Capture the cell that displays the provided text and extract its [x, y] central coordinate. 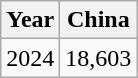
China [98, 20]
18,603 [98, 58]
2024 [30, 58]
Year [30, 20]
